Find where the given text appears and provide that cell's center as (x, y) coordinate. 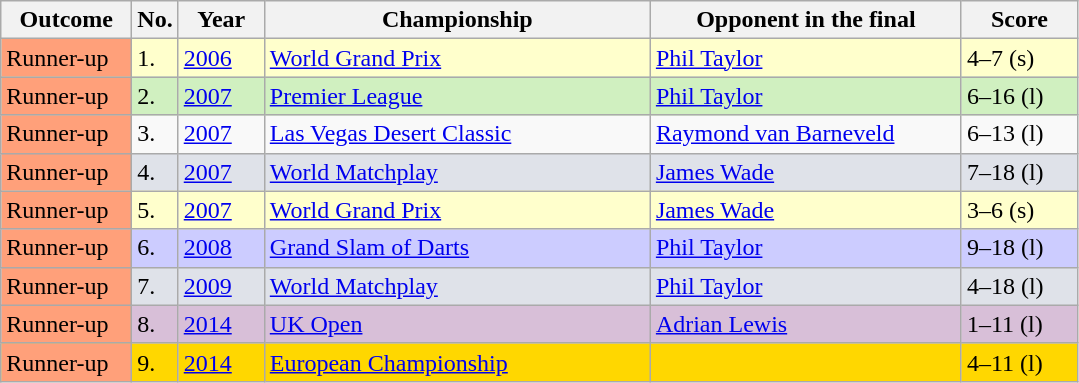
2009 (221, 286)
4–11 (l) (1019, 362)
4–18 (l) (1019, 286)
Raymond van Barneveld (806, 134)
5. (155, 210)
No. (155, 20)
Las Vegas Desert Classic (457, 134)
2008 (221, 248)
Adrian Lewis (806, 324)
3. (155, 134)
European Championship (457, 362)
4. (155, 172)
3–6 (s) (1019, 210)
6. (155, 248)
7–18 (l) (1019, 172)
1–11 (l) (1019, 324)
Championship (457, 20)
6–13 (l) (1019, 134)
9–18 (l) (1019, 248)
2006 (221, 58)
4–7 (s) (1019, 58)
UK Open (457, 324)
2. (155, 96)
7. (155, 286)
6–16 (l) (1019, 96)
Opponent in the final (806, 20)
1. (155, 58)
Score (1019, 20)
Premier League (457, 96)
Year (221, 20)
Grand Slam of Darts (457, 248)
9. (155, 362)
Outcome (66, 20)
8. (155, 324)
